Extract the (X, Y) coordinate from the center of the cell holding the provided text.  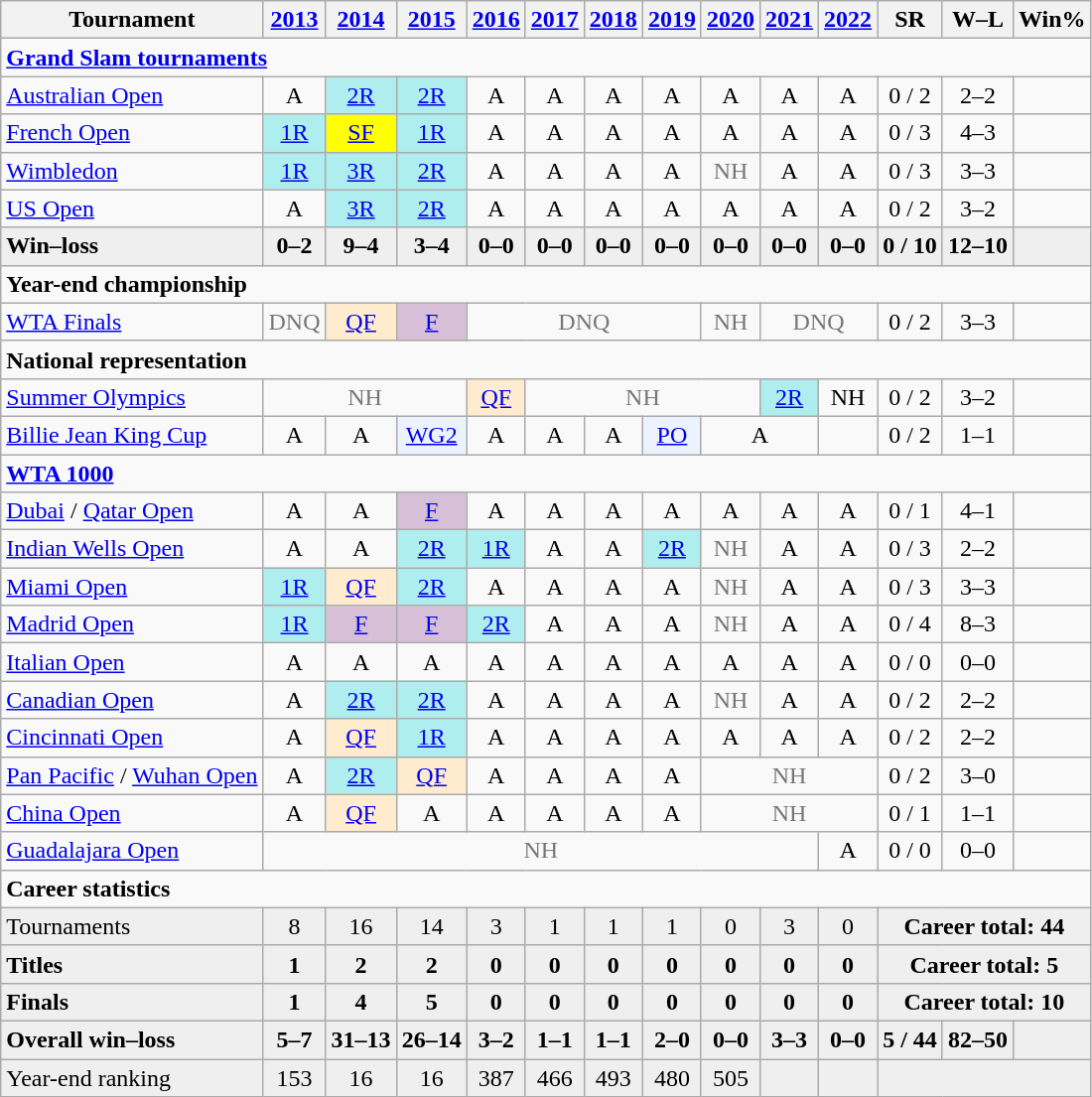
2016 (496, 20)
Career total: 5 (985, 964)
4–1 (977, 511)
4–3 (977, 133)
2019 (671, 20)
National representation (546, 359)
Year-end championship (546, 284)
0 / 10 (910, 246)
Italian Open (132, 662)
12–10 (977, 246)
Wimbledon (132, 171)
SF (361, 133)
5 / 44 (910, 1039)
480 (671, 1077)
2013 (294, 20)
2–0 (671, 1039)
4 (361, 1002)
Career total: 10 (985, 1002)
8 (294, 926)
Canadian Open (132, 700)
Win–loss (132, 246)
Billie Jean King Cup (132, 435)
Overall win–loss (132, 1039)
2014 (361, 20)
Career statistics (546, 889)
2015 (431, 20)
Guadalajara Open (132, 851)
Year-end ranking (132, 1077)
2017 (554, 20)
Win% (1052, 20)
26–14 (431, 1039)
466 (554, 1077)
Cincinnati Open (132, 738)
Tournament (132, 20)
China Open (132, 813)
Titles (132, 964)
3–0 (977, 775)
Dubai / Qatar Open (132, 511)
493 (614, 1077)
US Open (132, 208)
WTA Finals (132, 322)
PO (671, 435)
2018 (614, 20)
Miami Open (132, 587)
3–4 (431, 246)
505 (731, 1077)
SR (910, 20)
Madrid Open (132, 624)
Finals (132, 1002)
French Open (132, 133)
2020 (731, 20)
9–4 (361, 246)
2021 (790, 20)
WG2 (431, 435)
153 (294, 1077)
Grand Slam tournaments (546, 58)
0–2 (294, 246)
8–3 (977, 624)
Indian Wells Open (132, 549)
Summer Olympics (132, 397)
W–L (977, 20)
Australian Open (132, 95)
2022 (848, 20)
0 / 4 (910, 624)
WTA 1000 (546, 474)
31–13 (361, 1039)
14 (431, 926)
Pan Pacific / Wuhan Open (132, 775)
5–7 (294, 1039)
82–50 (977, 1039)
Career total: 44 (985, 926)
5 (431, 1002)
Tournaments (132, 926)
387 (496, 1077)
